Capture the cell that displays the provided text and extract its (x, y) central coordinate. 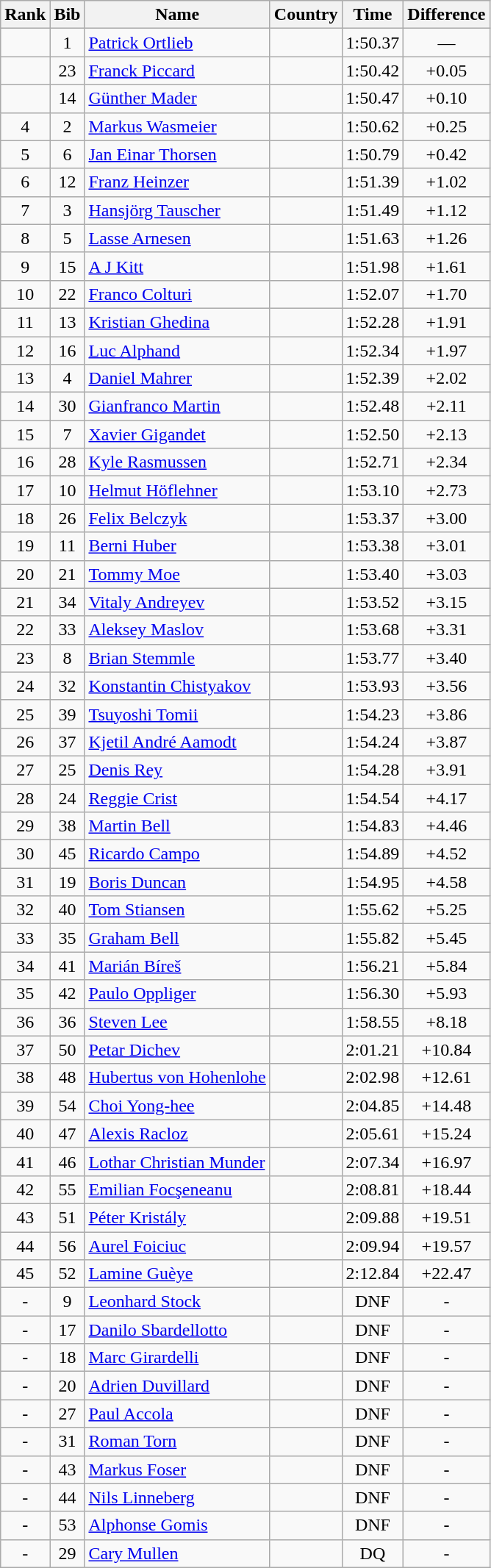
Bib (68, 15)
Paulo Oppliger (177, 994)
+0.05 (447, 71)
Péter Kristály (177, 1217)
1:55.62 (373, 910)
Time (373, 15)
DQ (373, 1553)
3 (68, 210)
1:51.39 (373, 182)
+1.61 (447, 266)
Xavier Gigandet (177, 434)
2:05.61 (373, 1134)
2:08.81 (373, 1189)
1:50.37 (373, 43)
1:53.77 (373, 658)
Lothar Christian Munder (177, 1161)
1:53.38 (373, 546)
Lamine Guèye (177, 1274)
Tsuyoshi Tomii (177, 714)
+10.84 (447, 1050)
Kjetil André Aamodt (177, 742)
+5.93 (447, 994)
+14.48 (447, 1106)
Brian Stemmle (177, 658)
Adrien Duvillard (177, 1386)
— (447, 43)
1:53.40 (373, 574)
Paul Accola (177, 1414)
Cary Mullen (177, 1553)
2:12.84 (373, 1274)
Difference (447, 15)
Emilian Focşeneanu (177, 1189)
Alexis Racloz (177, 1134)
+0.42 (447, 154)
Boris Duncan (177, 882)
Daniel Mahrer (177, 379)
+3.40 (447, 658)
1:51.49 (373, 210)
+3.87 (447, 742)
Kristian Ghedina (177, 322)
Graham Bell (177, 938)
+3.31 (447, 630)
2:09.94 (373, 1246)
Hubertus von Hohenlohe (177, 1078)
Country (306, 15)
1:52.39 (373, 379)
Martin Bell (177, 826)
1:54.95 (373, 882)
1:54.23 (373, 714)
+18.44 (447, 1189)
+2.73 (447, 490)
1:52.07 (373, 294)
1:52.71 (373, 462)
1:54.54 (373, 798)
+3.15 (447, 602)
+1.91 (447, 322)
Helmut Höflehner (177, 490)
Kyle Rasmussen (177, 462)
Felix Belczyk (177, 518)
+1.02 (447, 182)
2:04.85 (373, 1106)
1:51.98 (373, 266)
Hansjörg Tauscher (177, 210)
Jan Einar Thorsen (177, 154)
Markus Wasmeier (177, 126)
+5.45 (447, 938)
47 (68, 1134)
1:58.55 (373, 1022)
+3.00 (447, 518)
+3.56 (447, 686)
48 (68, 1078)
52 (68, 1274)
1:50.47 (373, 99)
Lasse Arnesen (177, 238)
+3.91 (447, 770)
1:54.89 (373, 854)
1:50.79 (373, 154)
+3.86 (447, 714)
Roman Torn (177, 1442)
1:53.68 (373, 630)
1:50.42 (373, 71)
A J Kitt (177, 266)
2:01.21 (373, 1050)
+5.84 (447, 966)
Aurel Foiciuc (177, 1246)
+4.52 (447, 854)
Leonhard Stock (177, 1302)
+1.26 (447, 238)
Günther Mader (177, 99)
1 (68, 43)
1:54.24 (373, 742)
+0.10 (447, 99)
+15.24 (447, 1134)
+4.17 (447, 798)
1:50.62 (373, 126)
+3.01 (447, 546)
Marc Girardelli (177, 1358)
1:56.30 (373, 994)
53 (68, 1525)
1:52.50 (373, 434)
Franz Heinzer (177, 182)
1:53.52 (373, 602)
+4.46 (447, 826)
1:52.48 (373, 407)
46 (68, 1161)
+5.25 (447, 910)
1:54.28 (373, 770)
+19.57 (447, 1246)
Rank (25, 15)
50 (68, 1050)
Denis Rey (177, 770)
54 (68, 1106)
56 (68, 1246)
Vitaly Andreyev (177, 602)
Franck Piccard (177, 71)
+3.03 (447, 574)
+8.18 (447, 1022)
1:55.82 (373, 938)
1:51.63 (373, 238)
+19.51 (447, 1217)
Marián Bíreš (177, 966)
1:52.28 (373, 322)
Franco Colturi (177, 294)
2 (68, 126)
51 (68, 1217)
Name (177, 15)
Reggie Crist (177, 798)
2:09.88 (373, 1217)
Markus Foser (177, 1469)
1:53.93 (373, 686)
Steven Lee (177, 1022)
1:53.37 (373, 518)
+12.61 (447, 1078)
Danilo Sbardellotto (177, 1330)
Choi Yong-hee (177, 1106)
1:56.21 (373, 966)
2:07.34 (373, 1161)
55 (68, 1189)
+16.97 (447, 1161)
Patrick Ortlieb (177, 43)
+0.25 (447, 126)
+2.11 (447, 407)
+1.97 (447, 351)
Luc Alphand (177, 351)
Petar Dichev (177, 1050)
+2.13 (447, 434)
+2.02 (447, 379)
Konstantin Chistyakov (177, 686)
1:54.83 (373, 826)
1:53.10 (373, 490)
+1.70 (447, 294)
Gianfranco Martin (177, 407)
Tommy Moe (177, 574)
Alphonse Gomis (177, 1525)
Tom Stiansen (177, 910)
Nils Linneberg (177, 1497)
Aleksey Maslov (177, 630)
+4.58 (447, 882)
+22.47 (447, 1274)
+1.12 (447, 210)
Ricardo Campo (177, 854)
2:02.98 (373, 1078)
1:52.34 (373, 351)
Berni Huber (177, 546)
+2.34 (447, 462)
